Determine the (x, y) coordinate at the center of the cell enclosing the given text.  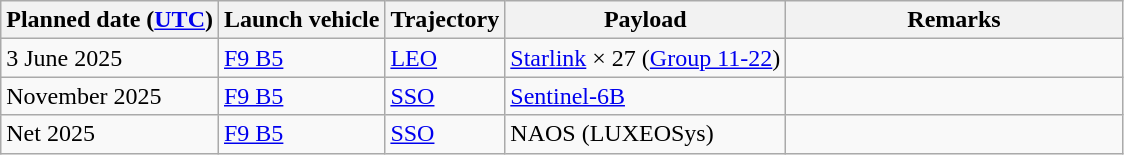
Trajectory (445, 20)
LEO (445, 58)
Sentinel-6B (646, 96)
Planned date (UTC) (110, 20)
Remarks (954, 20)
November 2025 (110, 96)
NAOS (LUXEOSys) (646, 134)
Launch vehicle (301, 20)
Starlink × 27 (Group 11-22) (646, 58)
Net 2025 (110, 134)
3 June 2025 (110, 58)
Payload (646, 20)
